For the text-containing cell, return its midpoint in (x, y) coordinate format. 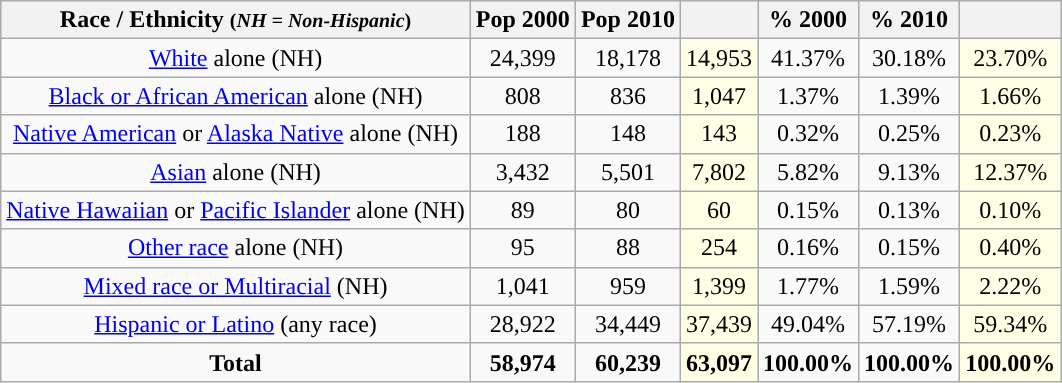
3,432 (522, 172)
Native American or Alaska Native alone (NH) (236, 134)
2.22% (1010, 286)
14,953 (718, 58)
808 (522, 96)
% 2010 (910, 20)
188 (522, 134)
White alone (NH) (236, 58)
148 (628, 134)
% 2000 (808, 20)
143 (718, 134)
Black or African American alone (NH) (236, 96)
1,399 (718, 286)
Hispanic or Latino (any race) (236, 324)
0.13% (910, 210)
12.37% (1010, 172)
Pop 2010 (628, 20)
Mixed race or Multiracial (NH) (236, 286)
57.19% (910, 324)
1.66% (1010, 96)
28,922 (522, 324)
7,802 (718, 172)
63,097 (718, 362)
Other race alone (NH) (236, 248)
836 (628, 96)
95 (522, 248)
1.77% (808, 286)
60 (718, 210)
0.23% (1010, 134)
9.13% (910, 172)
5,501 (628, 172)
0.32% (808, 134)
37,439 (718, 324)
18,178 (628, 58)
89 (522, 210)
30.18% (910, 58)
34,449 (628, 324)
1.59% (910, 286)
0.25% (910, 134)
1.39% (910, 96)
80 (628, 210)
0.40% (1010, 248)
Race / Ethnicity (NH = Non-Hispanic) (236, 20)
Pop 2000 (522, 20)
5.82% (808, 172)
0.16% (808, 248)
24,399 (522, 58)
60,239 (628, 362)
1.37% (808, 96)
Asian alone (NH) (236, 172)
1,041 (522, 286)
88 (628, 248)
Native Hawaiian or Pacific Islander alone (NH) (236, 210)
Total (236, 362)
959 (628, 286)
23.70% (1010, 58)
49.04% (808, 324)
1,047 (718, 96)
41.37% (808, 58)
254 (718, 248)
0.10% (1010, 210)
59.34% (1010, 324)
58,974 (522, 362)
